Extract the [x, y] coordinate from the center of the cell holding the provided text.  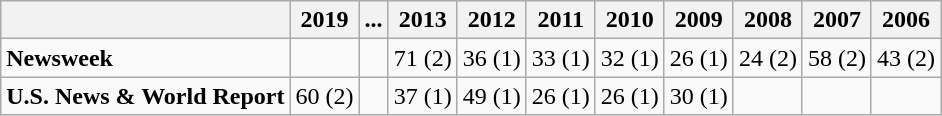
2008 [768, 20]
32 (1) [630, 58]
2019 [324, 20]
2011 [560, 20]
71 (2) [422, 58]
58 (2) [836, 58]
U.S. News & World Report [146, 96]
Newsweek [146, 58]
2010 [630, 20]
36 (1) [492, 58]
24 (2) [768, 58]
2013 [422, 20]
60 (2) [324, 96]
37 (1) [422, 96]
49 (1) [492, 96]
2009 [698, 20]
... [374, 20]
2007 [836, 20]
30 (1) [698, 96]
2012 [492, 20]
2006 [906, 20]
33 (1) [560, 58]
43 (2) [906, 58]
